Return [X, Y] of the center of cell containing provided text 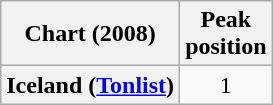
Iceland (Tonlist) [90, 85]
1 [226, 85]
Peakposition [226, 34]
Chart (2008) [90, 34]
